Determine the [X, Y] coordinate at the center of the cell enclosing the given text.  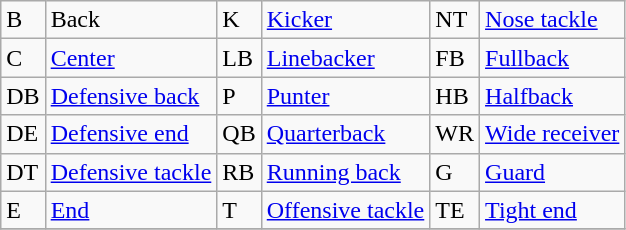
QB [239, 134]
Wide receiver [552, 134]
FB [455, 58]
HB [455, 96]
T [239, 210]
Defensive end [131, 134]
C [23, 58]
G [455, 172]
Halfback [552, 96]
LB [239, 58]
B [23, 20]
K [239, 20]
Defensive tackle [131, 172]
End [131, 210]
E [23, 210]
Offensive tackle [346, 210]
Punter [346, 96]
NT [455, 20]
TE [455, 210]
Fullback [552, 58]
Tight end [552, 210]
Quarterback [346, 134]
Linebacker [346, 58]
Center [131, 58]
DB [23, 96]
Back [131, 20]
Guard [552, 172]
Kicker [346, 20]
DT [23, 172]
Defensive back [131, 96]
Running back [346, 172]
P [239, 96]
WR [455, 134]
RB [239, 172]
Nose tackle [552, 20]
DE [23, 134]
